Output the (X, Y) coordinate of the center of the cell containing the given text.  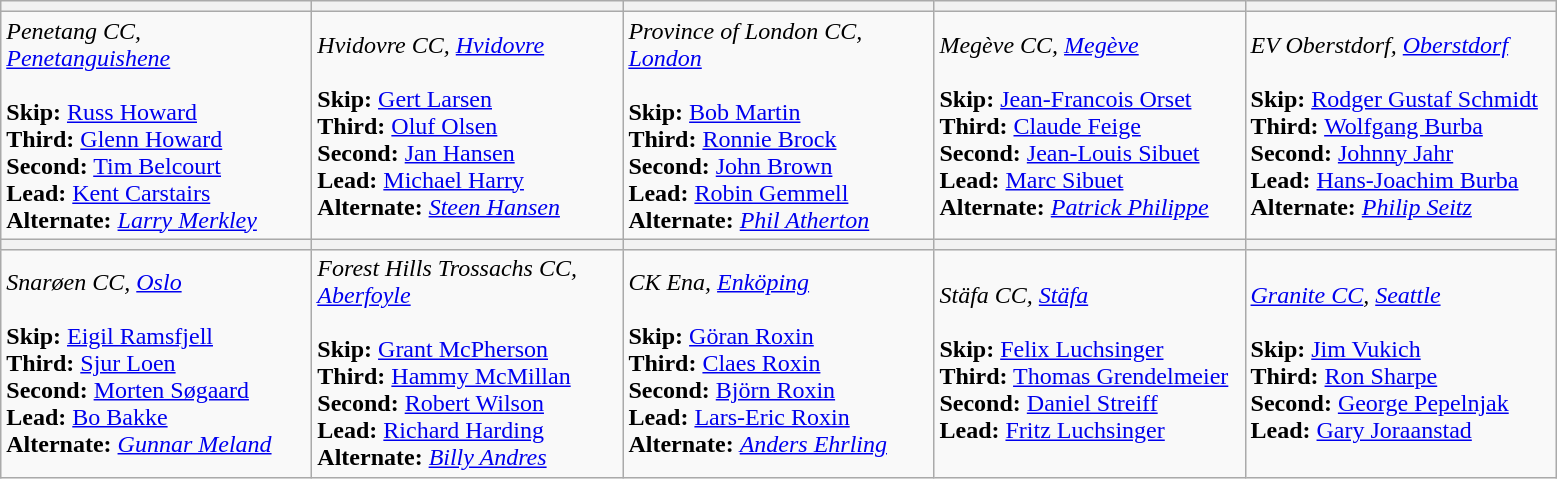
Hvidovre CC, Hvidovre Skip: Gert Larsen Third: Oluf Olsen Second: Jan Hansen Lead: Michael Harry Alternate: Steen Hansen (468, 126)
Snarøen CC, Oslo Skip: Eigil Ramsfjell Third: Sjur Loen Second: Morten Søgaard Lead: Bo Bakke Alternate: Gunnar Meland (156, 364)
Stäfa CC, Stäfa Skip: Felix Luchsinger Third: Thomas Grendelmeier Second: Daniel Streiff Lead: Fritz Luchsinger (1090, 364)
Forest Hills Trossachs CC, Aberfoyle Skip: Grant McPherson Third: Hammy McMillan Second: Robert Wilson Lead: Richard Harding Alternate: Billy Andres (468, 364)
Penetang CC, Penetanguishene Skip: Russ Howard Third: Glenn Howard Second: Tim Belcourt Lead: Kent Carstairs Alternate: Larry Merkley (156, 126)
EV Oberstdorf, Oberstdorf Skip: Rodger Gustaf Schmidt Third: Wolfgang Burba Second: Johnny Jahr Lead: Hans-Joachim Burba Alternate: Philip Seitz (1400, 126)
Province of London CC, London Skip: Bob Martin Third: Ronnie Brock Second: John Brown Lead: Robin Gemmell Alternate: Phil Atherton (778, 126)
CK Ena, Enköping Skip: Göran Roxin Third: Claes Roxin Second: Björn Roxin Lead: Lars-Eric Roxin Alternate: Anders Ehrling (778, 364)
Granite CC, SeattleSkip: Jim Vukich Third: Ron Sharpe Second: George Pepelnjak Lead: Gary Joraanstad (1400, 364)
Megève CC, Megève Skip: Jean-Francois Orset Third: Claude Feige Second: Jean-Louis Sibuet Lead: Marc Sibuet Alternate: Patrick Philippe (1090, 126)
